Find where the given text appears and provide that cell's center as [X, Y] coordinate. 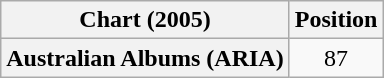
Position [336, 20]
87 [336, 58]
Chart (2005) [145, 20]
Australian Albums (ARIA) [145, 58]
